Find where the given text appears and provide that cell's center as (x, y) coordinate. 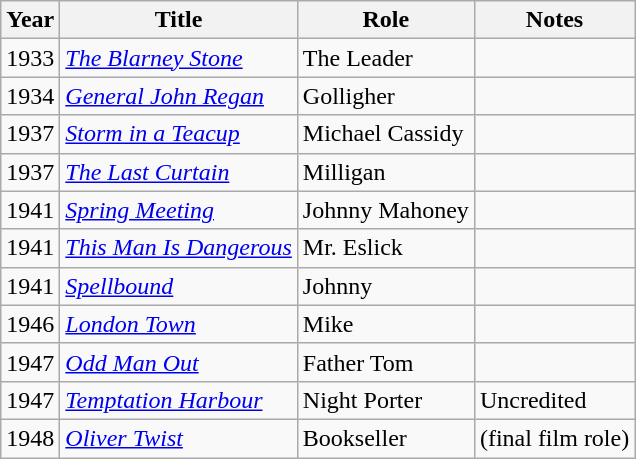
Uncredited (554, 400)
Storm in a Teacup (179, 134)
Father Tom (386, 362)
Spellbound (179, 286)
1933 (30, 58)
1946 (30, 324)
London Town (179, 324)
Temptation Harbour (179, 400)
Oliver Twist (179, 438)
Spring Meeting (179, 210)
1948 (30, 438)
(final film role) (554, 438)
The Leader (386, 58)
Odd Man Out (179, 362)
Golligher (386, 96)
Michael Cassidy (386, 134)
1934 (30, 96)
Title (179, 20)
Year (30, 20)
Johnny (386, 286)
The Last Curtain (179, 172)
Mr. Eslick (386, 248)
Bookseller (386, 438)
Mike (386, 324)
This Man Is Dangerous (179, 248)
Night Porter (386, 400)
Notes (554, 20)
Milligan (386, 172)
General John Regan (179, 96)
Johnny Mahoney (386, 210)
The Blarney Stone (179, 58)
Role (386, 20)
